Capture the cell that displays the provided text and extract its [X, Y] central coordinate. 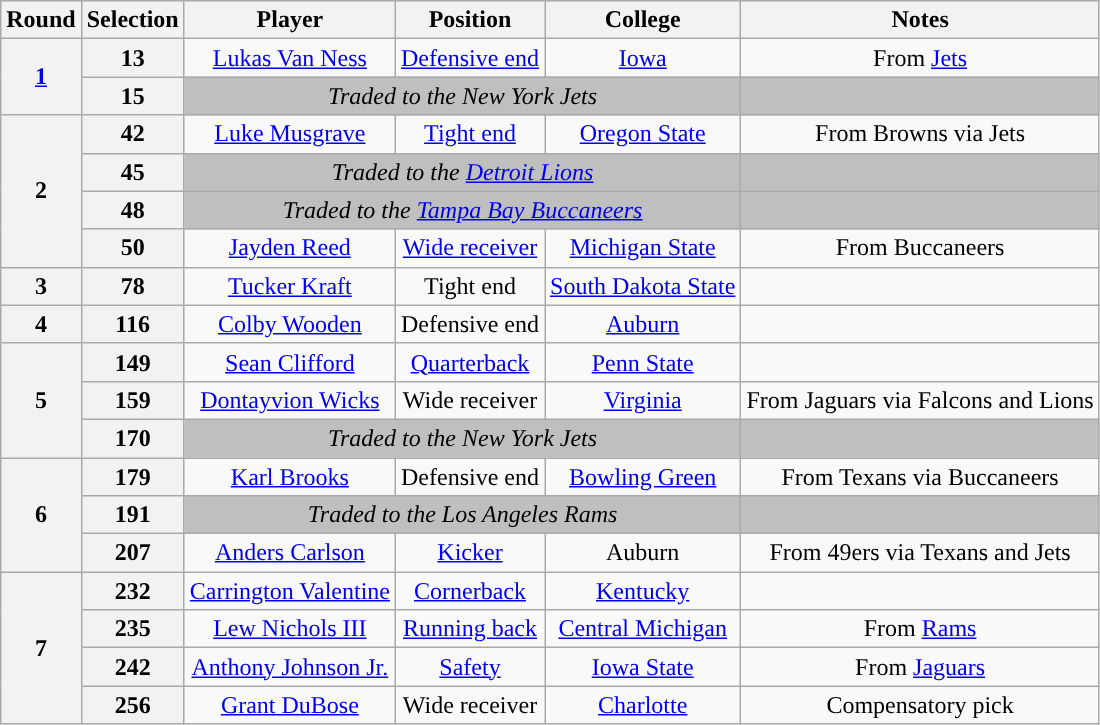
From Jaguars via Falcons and Lions [920, 400]
78 [132, 286]
Position [470, 20]
Central Michigan [642, 629]
From Jaguars [920, 667]
Grant DuBose [290, 705]
242 [132, 667]
Iowa State [642, 667]
50 [132, 248]
Lukas Van Ness [290, 58]
Colby Wooden [290, 324]
170 [132, 438]
1 [41, 77]
235 [132, 629]
179 [132, 477]
Lew Nichols III [290, 629]
Round [41, 20]
149 [132, 362]
Bowling Green [642, 477]
13 [132, 58]
232 [132, 591]
Dontayvion Wicks [290, 400]
Virginia [642, 400]
Safety [470, 667]
Player [290, 20]
Michigan State [642, 248]
Quarterback [470, 362]
Charlotte [642, 705]
116 [132, 324]
Iowa [642, 58]
45 [132, 172]
4 [41, 324]
Kentucky [642, 591]
Cornerback [470, 591]
2 [41, 191]
Sean Clifford [290, 362]
Traded to the Los Angeles Rams [462, 515]
Tucker Kraft [290, 286]
207 [132, 553]
159 [132, 400]
Notes [920, 20]
3 [41, 286]
From Jets [920, 58]
Luke Musgrave [290, 134]
Anders Carlson [290, 553]
From Rams [920, 629]
Compensatory pick [920, 705]
7 [41, 648]
48 [132, 210]
5 [41, 400]
College [642, 20]
Traded to the Tampa Bay Buccaneers [462, 210]
South Dakota State [642, 286]
From Browns via Jets [920, 134]
From Buccaneers [920, 248]
Penn State [642, 362]
From Texans via Buccaneers [920, 477]
15 [132, 96]
Carrington Valentine [290, 591]
Traded to the Detroit Lions [462, 172]
Running back [470, 629]
Jayden Reed [290, 248]
Anthony Johnson Jr. [290, 667]
Kicker [470, 553]
Karl Brooks [290, 477]
42 [132, 134]
Selection [132, 20]
191 [132, 515]
256 [132, 705]
From 49ers via Texans and Jets [920, 553]
6 [41, 515]
Oregon State [642, 134]
